From the cell containing the given text, extract its center point as [x, y] coordinate. 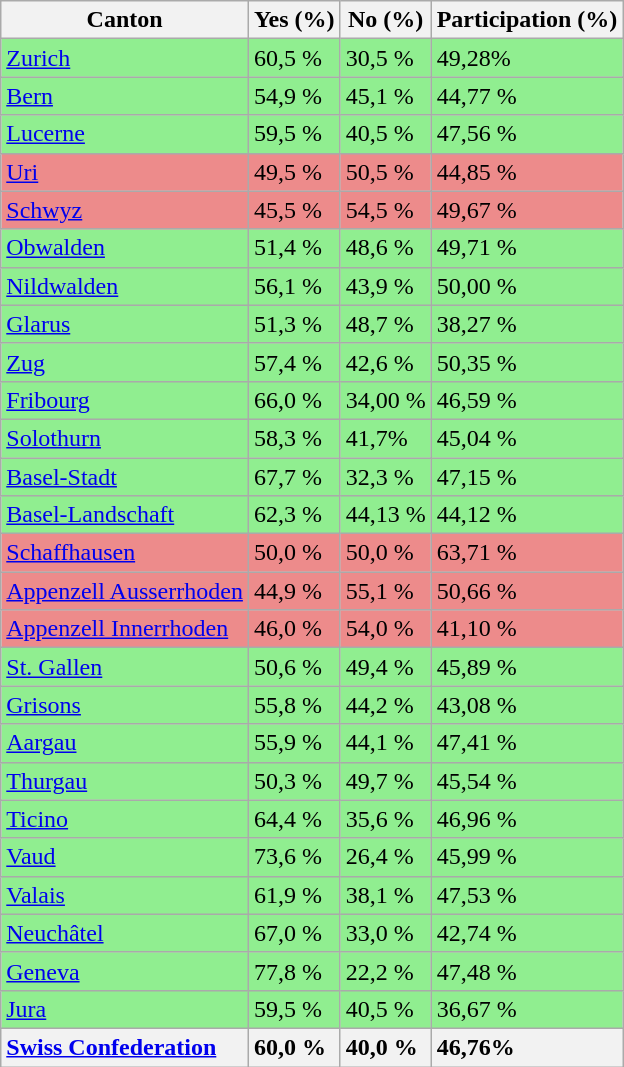
47,48 % [527, 971]
Yes (%) [294, 20]
50,35 % [527, 362]
22,2 % [386, 971]
50,5 % [386, 172]
Zug [125, 362]
Aargau [125, 743]
44,1 % [386, 743]
50,00 % [527, 286]
49,7 % [386, 781]
48,6 % [386, 248]
54,0 % [386, 629]
48,7 % [386, 324]
77,8 % [294, 971]
49,67 % [527, 210]
61,9 % [294, 895]
Nildwalden [125, 286]
43,08 % [527, 705]
49,5 % [294, 172]
45,54 % [527, 781]
Thurgau [125, 781]
Valais [125, 895]
47,41 % [527, 743]
Appenzell Ausserrhoden [125, 591]
Lucerne [125, 134]
44,9 % [294, 591]
67,0 % [294, 933]
Vaud [125, 857]
45,04 % [527, 438]
Solothurn [125, 438]
51,4 % [294, 248]
35,6 % [386, 819]
Glarus [125, 324]
49,71 % [527, 248]
41,7% [386, 438]
Uri [125, 172]
45,99 % [527, 857]
46,96 % [527, 819]
Ticino [125, 819]
Canton [125, 20]
34,00 % [386, 400]
46,59 % [527, 400]
40,0 % [386, 1047]
54,9 % [294, 96]
Grisons [125, 705]
Swiss Confederation [125, 1047]
41,10 % [527, 629]
Schwyz [125, 210]
Fribourg [125, 400]
42,6 % [386, 362]
58,3 % [294, 438]
44,12 % [527, 515]
32,3 % [386, 477]
Neuchâtel [125, 933]
47,53 % [527, 895]
45,89 % [527, 667]
Geneva [125, 971]
44,13 % [386, 515]
50,66 % [527, 591]
30,5 % [386, 58]
43,9 % [386, 286]
55,1 % [386, 591]
62,3 % [294, 515]
42,74 % [527, 933]
Zurich [125, 58]
Basel-Stadt [125, 477]
46,76% [527, 1047]
St. Gallen [125, 667]
56,1 % [294, 286]
45,5 % [294, 210]
47,15 % [527, 477]
26,4 % [386, 857]
Participation (%) [527, 20]
67,7 % [294, 477]
50,6 % [294, 667]
Schaffhausen [125, 553]
50,3 % [294, 781]
47,56 % [527, 134]
55,9 % [294, 743]
Basel-Landschaft [125, 515]
38,1 % [386, 895]
36,67 % [527, 1009]
49,28% [527, 58]
60,0 % [294, 1047]
60,5 % [294, 58]
57,4 % [294, 362]
Bern [125, 96]
49,4 % [386, 667]
73,6 % [294, 857]
Appenzell Innerrhoden [125, 629]
44,85 % [527, 172]
Jura [125, 1009]
38,27 % [527, 324]
54,5 % [386, 210]
66,0 % [294, 400]
46,0 % [294, 629]
No (%) [386, 20]
Obwalden [125, 248]
63,71 % [527, 553]
33,0 % [386, 933]
44,77 % [527, 96]
44,2 % [386, 705]
64,4 % [294, 819]
45,1 % [386, 96]
55,8 % [294, 705]
51,3 % [294, 324]
